Return the (X, Y) coordinate for the center point of the cell that contains the specified text.  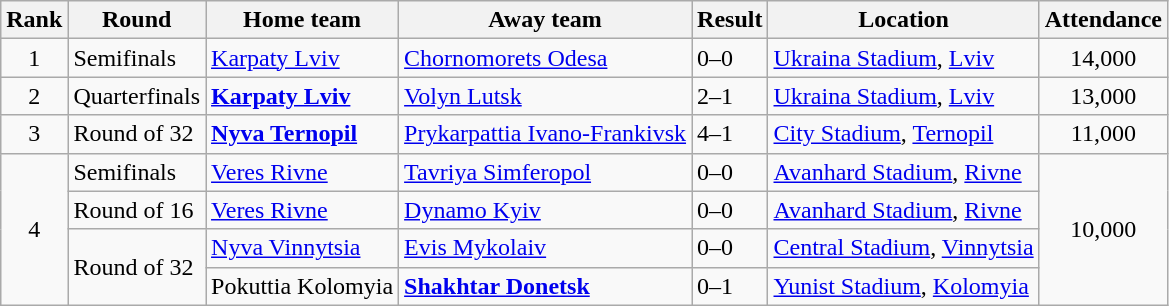
Home team (302, 20)
4 (34, 229)
3 (34, 134)
Nyva Ternopil (302, 134)
1 (34, 58)
Attendance (1103, 20)
Yunist Stadium, Kolomyia (904, 286)
4–1 (730, 134)
Round (137, 20)
0–1 (730, 286)
Quarterfinals (137, 96)
Central Stadium, Vinnytsia (904, 248)
2 (34, 96)
10,000 (1103, 229)
Away team (546, 20)
City Stadium, Ternopil (904, 134)
Round of 16 (137, 210)
Chornomorets Odesa (546, 58)
2–1 (730, 96)
Pokuttia Kolomyia (302, 286)
Rank (34, 20)
Result (730, 20)
Prykarpattia Ivano-Frankivsk (546, 134)
Evis Mykolaiv (546, 248)
Tavriya Simferopol (546, 172)
14,000 (1103, 58)
Volyn Lutsk (546, 96)
11,000 (1103, 134)
13,000 (1103, 96)
Dynamo Kyiv (546, 210)
Nyva Vinnytsia (302, 248)
Location (904, 20)
Shakhtar Donetsk (546, 286)
